Capture the cell that displays the provided text and extract its [X, Y] central coordinate. 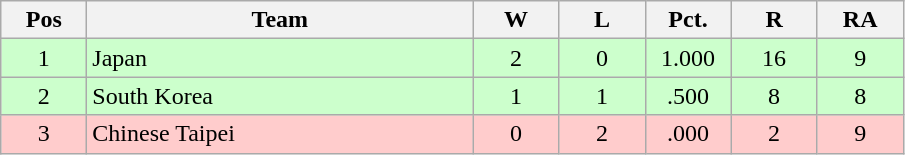
L [602, 20]
Japan [280, 58]
.500 [688, 96]
South Korea [280, 96]
Pct. [688, 20]
Team [280, 20]
W [516, 20]
1.000 [688, 58]
Pos [44, 20]
R [774, 20]
RA [860, 20]
3 [44, 134]
.000 [688, 134]
Chinese Taipei [280, 134]
16 [774, 58]
